Find where the given text appears and provide that cell's center as (X, Y) coordinate. 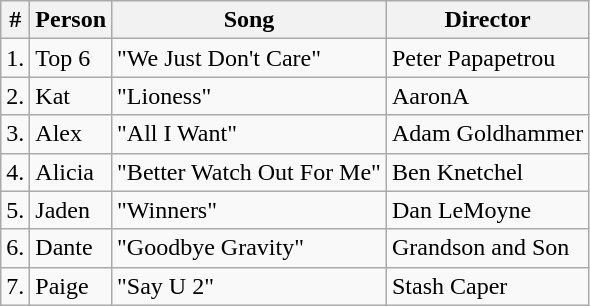
Ben Knetchel (487, 172)
Dan LeMoyne (487, 210)
"Winners" (250, 210)
# (16, 20)
3. (16, 134)
Grandson and Son (487, 248)
2. (16, 96)
Dante (71, 248)
4. (16, 172)
"Lioness" (250, 96)
Paige (71, 286)
Peter Papapetrou (487, 58)
Alicia (71, 172)
Top 6 (71, 58)
6. (16, 248)
"All I Want" (250, 134)
"Say U 2" (250, 286)
"Goodbye Gravity" (250, 248)
Adam Goldhammer (487, 134)
"We Just Don't Care" (250, 58)
Kat (71, 96)
Song (250, 20)
1. (16, 58)
Director (487, 20)
AaronA (487, 96)
5. (16, 210)
7. (16, 286)
Jaden (71, 210)
"Better Watch Out For Me" (250, 172)
Person (71, 20)
Stash Caper (487, 286)
Alex (71, 134)
